Scan for the cell matching the given text and deliver its [X, Y] coordinate at center. 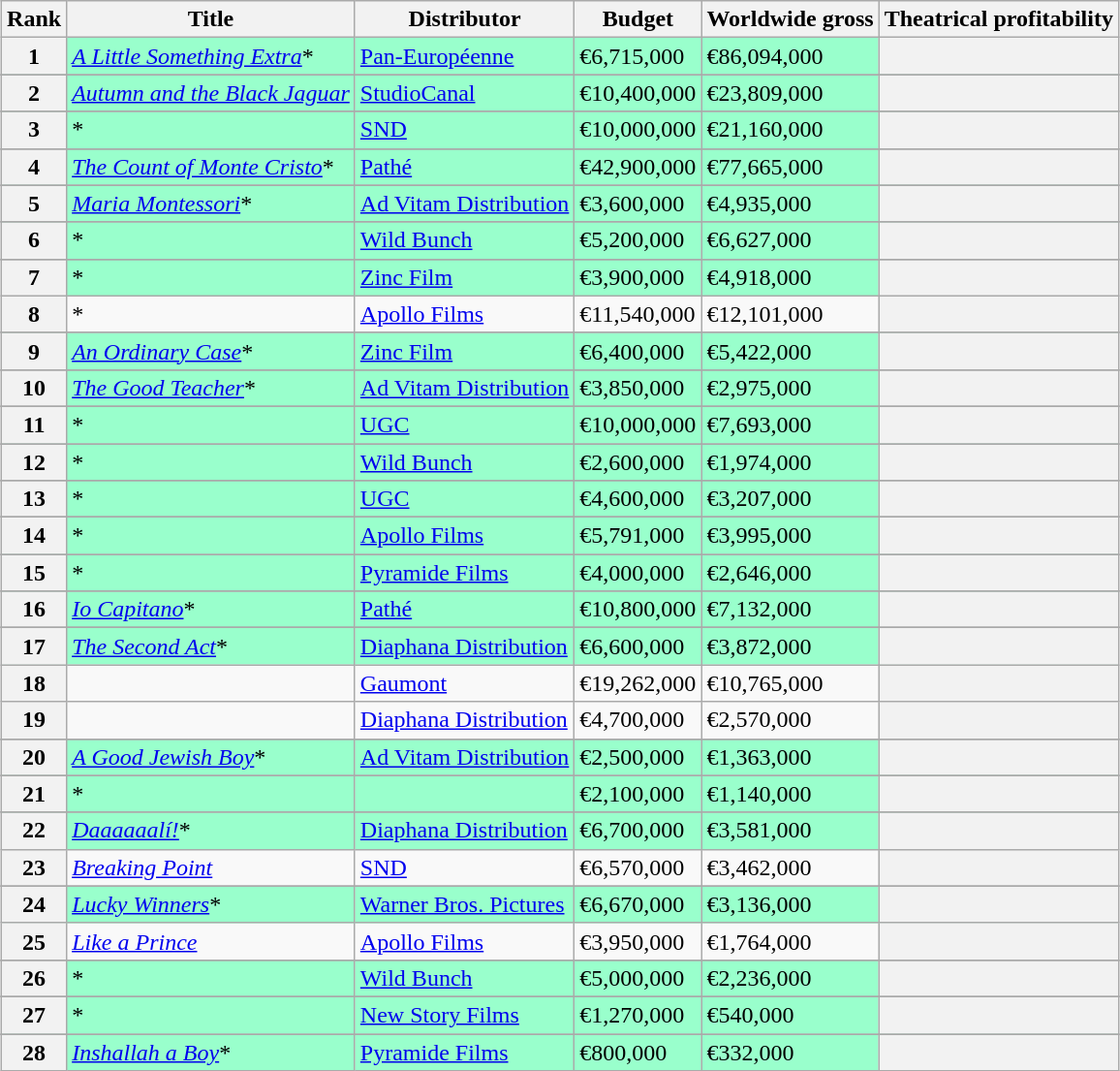
€540,000 [791, 1015]
Maria Montessori* [211, 204]
28 [35, 1052]
24 [35, 904]
22 [35, 831]
€23,809,000 [791, 93]
13 [35, 499]
€3,462,000 [791, 867]
€7,132,000 [791, 610]
Warner Bros. Pictures [465, 904]
€6,570,000 [638, 867]
€4,000,000 [638, 573]
€3,850,000 [638, 388]
The Count of Monte Cristo* [211, 167]
Gaumont [465, 683]
Budget [638, 19]
€3,900,000 [638, 277]
7 [35, 277]
2 [35, 93]
€3,207,000 [791, 499]
New Story Films [465, 1015]
8 [35, 314]
Lucky Winners* [211, 904]
€5,000,000 [638, 978]
A Good Jewish Boy* [211, 757]
€6,627,000 [791, 240]
3 [35, 130]
€5,422,000 [791, 351]
The Second Act* [211, 646]
Rank [35, 19]
€86,094,000 [791, 56]
€1,764,000 [791, 941]
4 [35, 167]
Io Capitano* [211, 610]
€2,500,000 [638, 757]
StudioCanal [465, 93]
€6,715,000 [638, 56]
€5,791,000 [638, 536]
18 [35, 683]
€11,540,000 [638, 314]
€2,600,000 [638, 462]
25 [35, 941]
5 [35, 204]
€2,236,000 [791, 978]
An Ordinary Case* [211, 351]
Autumn and the Black Jaguar [211, 93]
12 [35, 462]
The Good Teacher* [211, 388]
€3,872,000 [791, 646]
€10,400,000 [638, 93]
20 [35, 757]
1 [35, 56]
€1,363,000 [791, 757]
€6,600,000 [638, 646]
€4,600,000 [638, 499]
Worldwide gross [791, 19]
€5,200,000 [638, 240]
Inshallah a Boy* [211, 1052]
17 [35, 646]
Breaking Point [211, 867]
Theatrical profitability [998, 19]
Like a Prince [211, 941]
10 [35, 388]
€800,000 [638, 1052]
€10,800,000 [638, 610]
€19,262,000 [638, 683]
€7,693,000 [791, 425]
Pan-Européenne [465, 56]
€3,950,000 [638, 941]
€77,665,000 [791, 167]
€1,270,000 [638, 1015]
26 [35, 978]
€10,765,000 [791, 683]
€1,140,000 [791, 794]
€12,101,000 [791, 314]
Title [211, 19]
21 [35, 794]
€3,995,000 [791, 536]
27 [35, 1015]
15 [35, 573]
€4,918,000 [791, 277]
€2,100,000 [638, 794]
23 [35, 867]
16 [35, 610]
€3,136,000 [791, 904]
6 [35, 240]
€4,700,000 [638, 720]
14 [35, 536]
€1,974,000 [791, 462]
€3,581,000 [791, 831]
€6,400,000 [638, 351]
€3,600,000 [638, 204]
Distributor [465, 19]
€42,900,000 [638, 167]
€2,646,000 [791, 573]
€4,935,000 [791, 204]
€332,000 [791, 1052]
€2,570,000 [791, 720]
€6,670,000 [638, 904]
A Little Something Extra* [211, 56]
€6,700,000 [638, 831]
€21,160,000 [791, 130]
9 [35, 351]
€2,975,000 [791, 388]
11 [35, 425]
19 [35, 720]
Daaaaaalí!* [211, 831]
